Search for the cell housing the specified text and yield its (x, y) center coordinate. 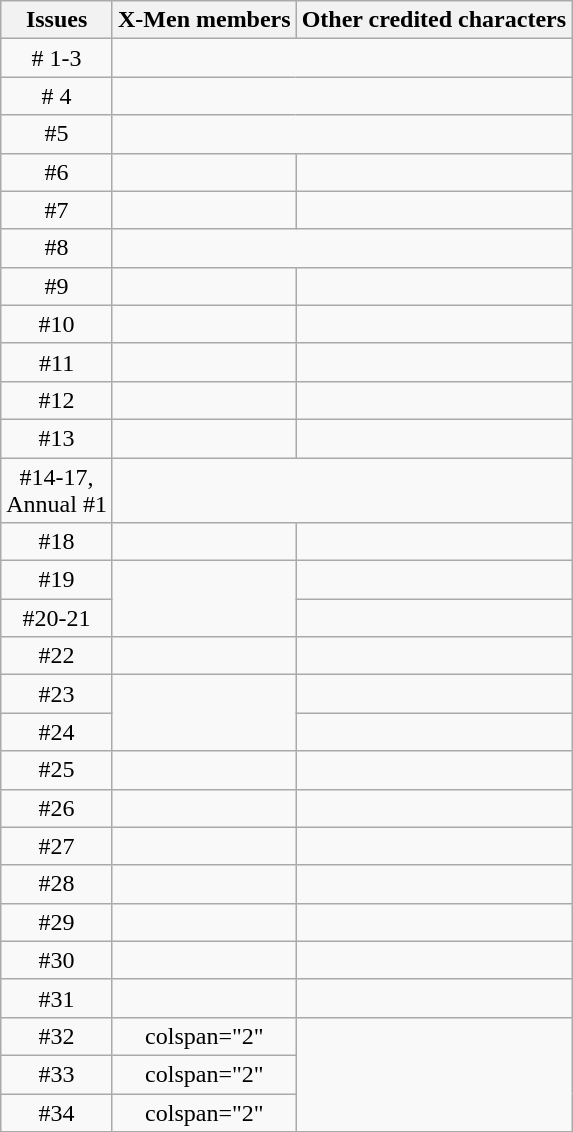
#29 (57, 922)
#13 (57, 438)
#33 (57, 1074)
#5 (57, 134)
#9 (57, 286)
#6 (57, 172)
#25 (57, 770)
#19 (57, 580)
Issues (57, 20)
X-Men members (204, 20)
#23 (57, 694)
#28 (57, 884)
#18 (57, 542)
#30 (57, 960)
#26 (57, 808)
#27 (57, 846)
# 4 (57, 96)
Other credited characters (434, 20)
#24 (57, 732)
#20-21 (57, 618)
#14-17, Annual #1 (57, 490)
#11 (57, 362)
# 1-3 (57, 58)
#34 (57, 1113)
#32 (57, 1036)
#31 (57, 998)
#12 (57, 400)
#22 (57, 656)
#7 (57, 210)
#10 (57, 324)
#8 (57, 248)
